Search for the cell housing the specified text and yield its (x, y) center coordinate. 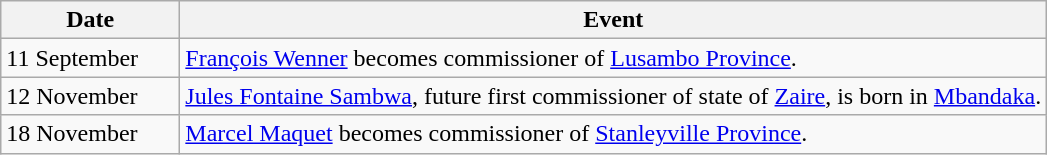
Jules Fontaine Sambwa, future first commissioner of state of Zaire, is born in Mbandaka. (614, 96)
12 November (90, 96)
Marcel Maquet becomes commissioner of Stanleyville Province. (614, 134)
18 November (90, 134)
Event (614, 20)
François Wenner becomes commissioner of Lusambo Province. (614, 58)
11 September (90, 58)
Date (90, 20)
